Identify which cell holds the provided text, then report its [x, y] central coordinate. 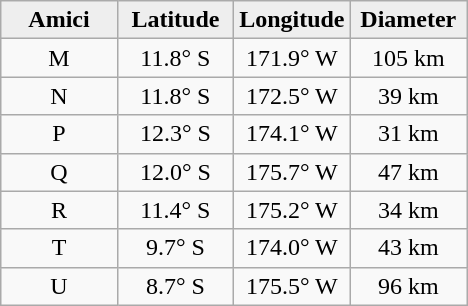
47 km [408, 172]
174.1° W [292, 134]
Amici [59, 20]
N [59, 96]
11.4° S [175, 210]
8.7° S [175, 286]
R [59, 210]
96 km [408, 286]
174.0° W [292, 248]
12.0° S [175, 172]
U [59, 286]
31 km [408, 134]
34 km [408, 210]
Q [59, 172]
175.7° W [292, 172]
105 km [408, 58]
172.5° W [292, 96]
12.3° S [175, 134]
9.7° S [175, 248]
M [59, 58]
171.9° W [292, 58]
P [59, 134]
175.5° W [292, 286]
Diameter [408, 20]
39 km [408, 96]
43 km [408, 248]
T [59, 248]
Longitude [292, 20]
Latitude [175, 20]
175.2° W [292, 210]
